Extract the (X, Y) coordinate from the center of the cell holding the provided text.  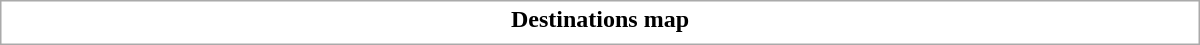
Destinations map (600, 19)
